Provide the (X, Y) coordinate of the cell's center where the given text is located.  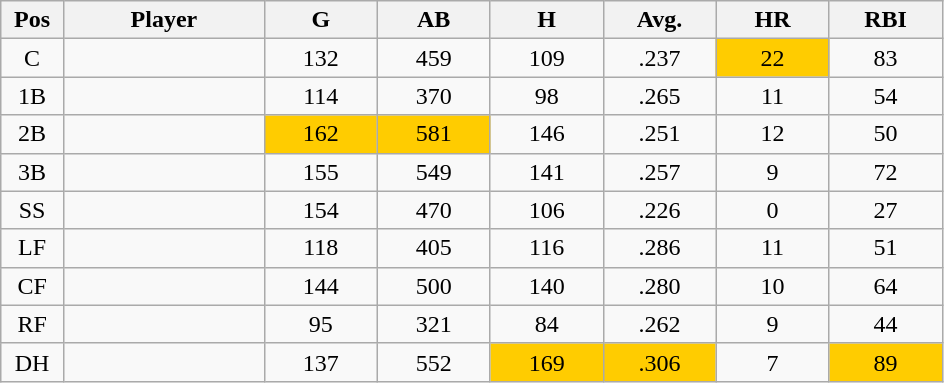
169 (546, 362)
470 (434, 210)
.237 (660, 58)
27 (886, 210)
HR (772, 20)
RF (32, 324)
132 (320, 58)
64 (886, 286)
51 (886, 248)
84 (546, 324)
459 (434, 58)
109 (546, 58)
AB (434, 20)
552 (434, 362)
C (32, 58)
Avg. (660, 20)
H (546, 20)
3B (32, 172)
370 (434, 96)
2B (32, 134)
.265 (660, 96)
1B (32, 96)
.226 (660, 210)
140 (546, 286)
54 (886, 96)
114 (320, 96)
106 (546, 210)
162 (320, 134)
549 (434, 172)
22 (772, 58)
10 (772, 286)
154 (320, 210)
0 (772, 210)
.262 (660, 324)
116 (546, 248)
83 (886, 58)
LF (32, 248)
G (320, 20)
.251 (660, 134)
155 (320, 172)
Player (164, 20)
405 (434, 248)
7 (772, 362)
72 (886, 172)
118 (320, 248)
44 (886, 324)
89 (886, 362)
RBI (886, 20)
146 (546, 134)
144 (320, 286)
.257 (660, 172)
500 (434, 286)
141 (546, 172)
DH (32, 362)
.280 (660, 286)
581 (434, 134)
SS (32, 210)
95 (320, 324)
.306 (660, 362)
137 (320, 362)
98 (546, 96)
321 (434, 324)
.286 (660, 248)
CF (32, 286)
50 (886, 134)
Pos (32, 20)
12 (772, 134)
